Provide the (X, Y) coordinate of the cell's center where the given text is located.  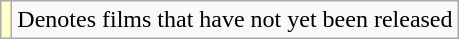
Denotes films that have not yet been released (235, 20)
